Scan for the cell matching the given text and deliver its [X, Y] coordinate at center. 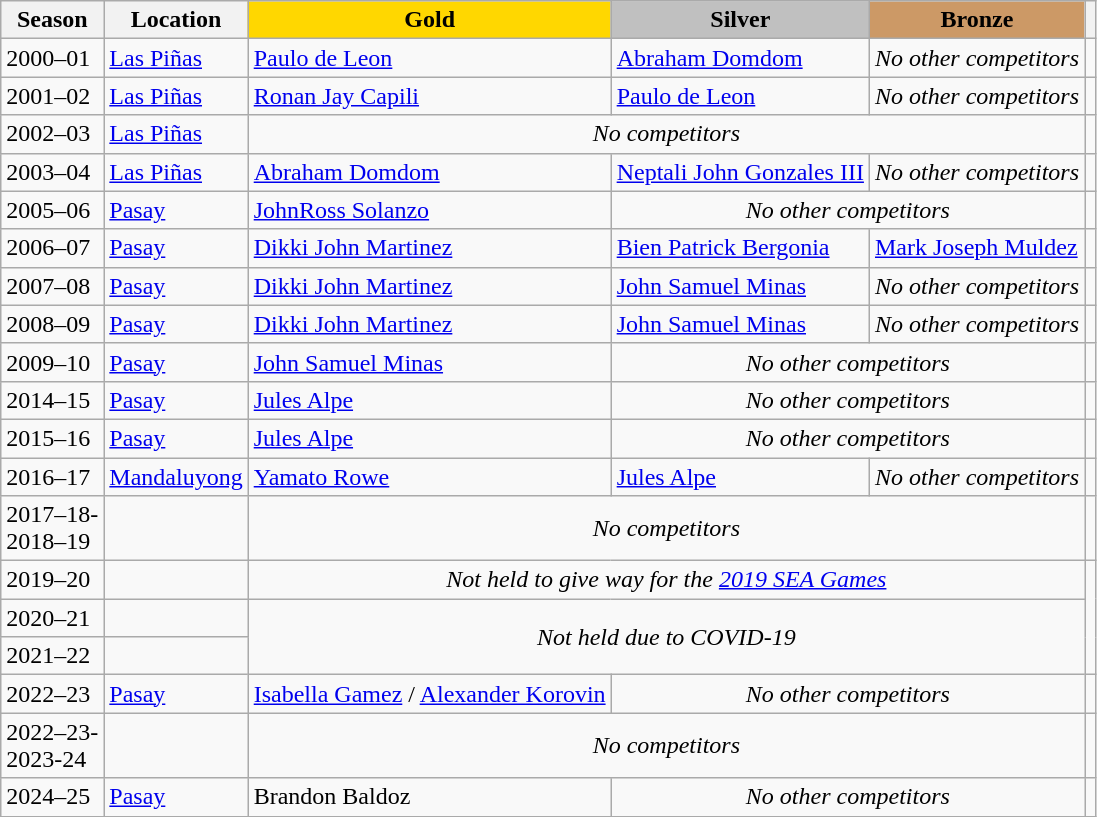
2024–25 [52, 797]
Neptali John Gonzales III [740, 172]
2006–07 [52, 248]
2000–01 [52, 58]
Location [176, 20]
2014–15 [52, 400]
Not held to give way for the 2019 SEA Games [666, 580]
Gold [430, 20]
2015–16 [52, 438]
Season [52, 20]
2022–23 [52, 694]
Mandaluyong [176, 477]
Isabella Gamez / Alexander Korovin [430, 694]
2021–22 [52, 656]
Bronze [976, 20]
2022–23-2023-24 [52, 746]
Bien Patrick Bergonia [740, 248]
2016–17 [52, 477]
2017–18-2018–19 [52, 528]
Yamato Rowe [430, 477]
2001–02 [52, 96]
Silver [740, 20]
Mark Joseph Muldez [976, 248]
2020–21 [52, 618]
2003–04 [52, 172]
2009–10 [52, 362]
Brandon Baldoz [430, 797]
2002–03 [52, 134]
Ronan Jay Capili [430, 96]
2007–08 [52, 286]
2019–20 [52, 580]
2005–06 [52, 210]
JohnRoss Solanzo [430, 210]
2008–09 [52, 324]
Not held due to COVID-19 [666, 637]
